From the cell containing the given text, extract its center point as [X, Y] coordinate. 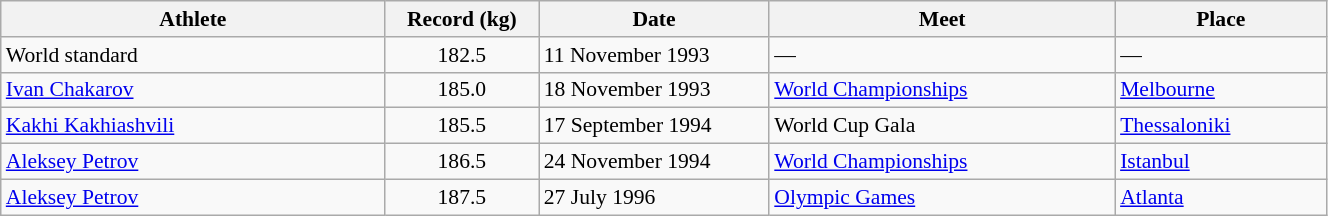
Ivan Chakarov [193, 90]
Place [1220, 19]
Kakhi Kakhiashvili [193, 126]
27 July 1996 [654, 197]
Olympic Games [942, 197]
Atlanta [1220, 197]
Record (kg) [462, 19]
187.5 [462, 197]
185.5 [462, 126]
Istanbul [1220, 162]
Date [654, 19]
182.5 [462, 55]
24 November 1994 [654, 162]
Meet [942, 19]
17 September 1994 [654, 126]
Thessaloniki [1220, 126]
11 November 1993 [654, 55]
18 November 1993 [654, 90]
Athlete [193, 19]
World Cup Gala [942, 126]
185.0 [462, 90]
186.5 [462, 162]
World standard [193, 55]
Melbourne [1220, 90]
